Return [X, Y] of the center of cell containing provided text 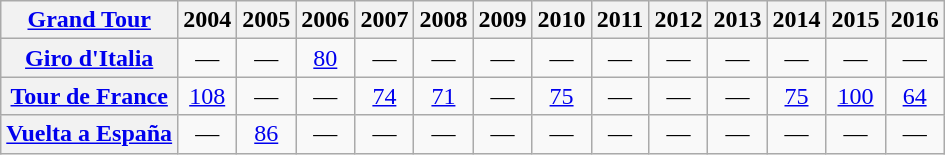
Tour de France [90, 96]
2008 [444, 20]
2014 [796, 20]
80 [326, 58]
2015 [856, 20]
Vuelta a España [90, 134]
2010 [562, 20]
74 [384, 96]
86 [266, 134]
2006 [326, 20]
2009 [502, 20]
Grand Tour [90, 20]
Giro d'Italia [90, 58]
2012 [678, 20]
2016 [914, 20]
108 [208, 96]
100 [856, 96]
2007 [384, 20]
64 [914, 96]
2013 [738, 20]
71 [444, 96]
2004 [208, 20]
2011 [620, 20]
2005 [266, 20]
